Search for the cell housing the specified text and yield its (x, y) center coordinate. 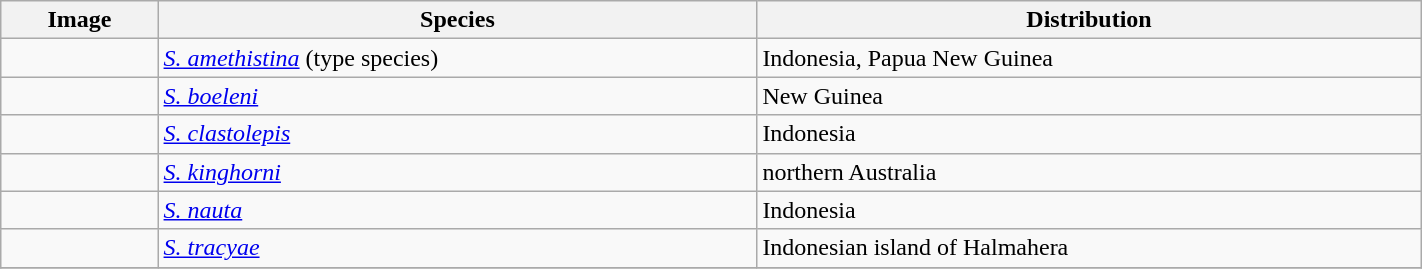
Species (458, 20)
New Guinea (1089, 96)
S. nauta (458, 210)
S. amethistina (type species) (458, 58)
Indonesian island of Halmahera (1089, 248)
S. kinghorni (458, 172)
Image (80, 20)
Indonesia, Papua New Guinea (1089, 58)
S. clastolepis (458, 134)
northern Australia (1089, 172)
S. boeleni (458, 96)
Distribution (1089, 20)
S. tracyae (458, 248)
